Scan for the cell matching the given text and deliver its (X, Y) coordinate at center. 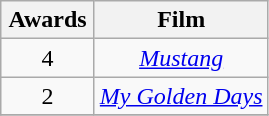
Film (181, 20)
4 (48, 58)
2 (48, 96)
Awards (48, 20)
My Golden Days (181, 96)
Mustang (181, 58)
